Scan for the cell matching the given text and deliver its (X, Y) coordinate at center. 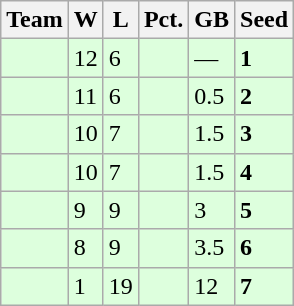
Pct. (163, 20)
— (212, 58)
3.5 (212, 248)
Seed (264, 20)
2 (264, 96)
Team (35, 20)
11 (86, 96)
GB (212, 20)
8 (86, 248)
L (120, 20)
4 (264, 172)
5 (264, 210)
W (86, 20)
0.5 (212, 96)
19 (120, 286)
